Output the (X, Y) coordinate of the center of the cell containing the given text.  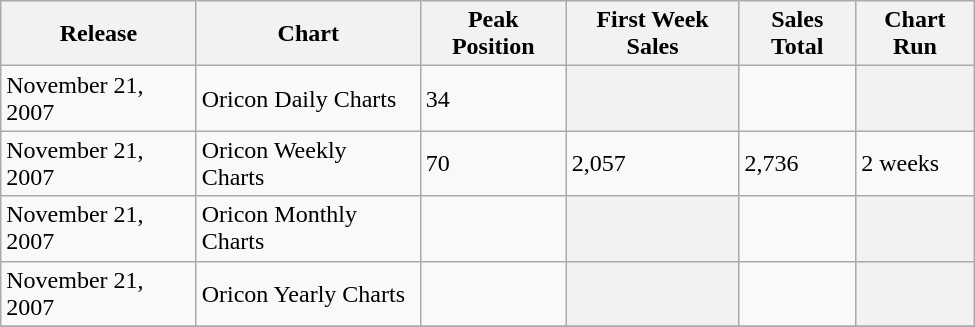
2,736 (798, 164)
34 (493, 98)
Peak Position (493, 34)
Oricon Daily Charts (308, 98)
70 (493, 164)
2 weeks (916, 164)
First Week Sales (652, 34)
Sales Total (798, 34)
Chart (308, 34)
Chart Run (916, 34)
Oricon Monthly Charts (308, 228)
Oricon Yearly Charts (308, 294)
Oricon Weekly Charts (308, 164)
2,057 (652, 164)
Release (98, 34)
